Detect which cell encompasses the target text, then output its [x, y] center coordinate. 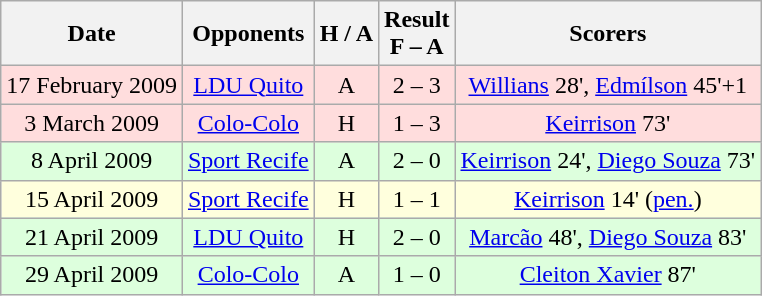
1 – 1 [417, 199]
Keirrison 14' (pen.) [608, 199]
29 April 2009 [92, 275]
Marcão 48', Diego Souza 83' [608, 237]
H / A [346, 34]
1 – 3 [417, 123]
15 April 2009 [92, 199]
Willians 28', Edmílson 45'+1 [608, 85]
17 February 2009 [92, 85]
Keirrison 73' [608, 123]
8 April 2009 [92, 161]
3 March 2009 [92, 123]
2 – 3 [417, 85]
Opponents [248, 34]
21 April 2009 [92, 237]
Date [92, 34]
Cleiton Xavier 87' [608, 275]
Keirrison 24', Diego Souza 73' [608, 161]
1 – 0 [417, 275]
ResultF – A [417, 34]
Scorers [608, 34]
